Extract the [X, Y] coordinate from the center of the cell holding the provided text.  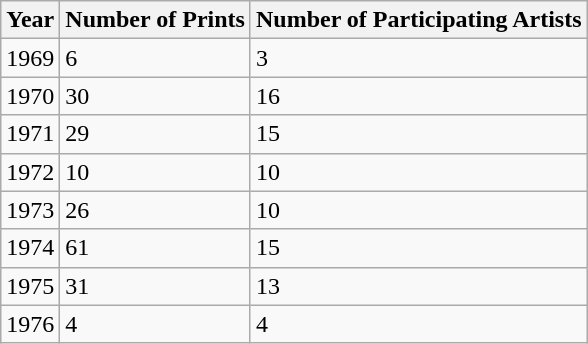
16 [418, 96]
1973 [30, 210]
31 [156, 286]
1974 [30, 248]
3 [418, 58]
29 [156, 134]
1971 [30, 134]
Number of Participating Artists [418, 20]
1972 [30, 172]
1969 [30, 58]
61 [156, 248]
1970 [30, 96]
1976 [30, 324]
Number of Prints [156, 20]
Year [30, 20]
13 [418, 286]
30 [156, 96]
1975 [30, 286]
6 [156, 58]
26 [156, 210]
